Scan for the cell matching the given text and deliver its (x, y) coordinate at center. 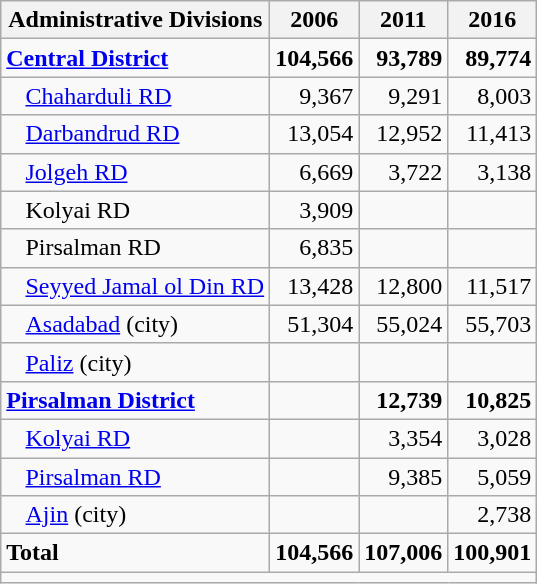
12,739 (404, 400)
100,901 (492, 553)
8,003 (492, 96)
6,835 (314, 248)
11,517 (492, 286)
93,789 (404, 58)
Seyyed Jamal ol Din RD (136, 286)
Darbandrud RD (136, 134)
10,825 (492, 400)
2016 (492, 20)
12,952 (404, 134)
9,291 (404, 96)
9,367 (314, 96)
55,703 (492, 324)
107,006 (404, 553)
89,774 (492, 58)
11,413 (492, 134)
5,059 (492, 477)
Chaharduli RD (136, 96)
55,024 (404, 324)
3,722 (404, 172)
6,669 (314, 172)
Asadabad (city) (136, 324)
Administrative Divisions (136, 20)
Paliz (city) (136, 362)
2,738 (492, 515)
51,304 (314, 324)
13,054 (314, 134)
9,385 (404, 477)
Pirsalman District (136, 400)
3,354 (404, 438)
Ajin (city) (136, 515)
3,138 (492, 172)
3,909 (314, 210)
Total (136, 553)
Central District (136, 58)
2011 (404, 20)
12,800 (404, 286)
Jolgeh RD (136, 172)
3,028 (492, 438)
13,428 (314, 286)
2006 (314, 20)
